Return [X, Y] of the center of cell containing provided text 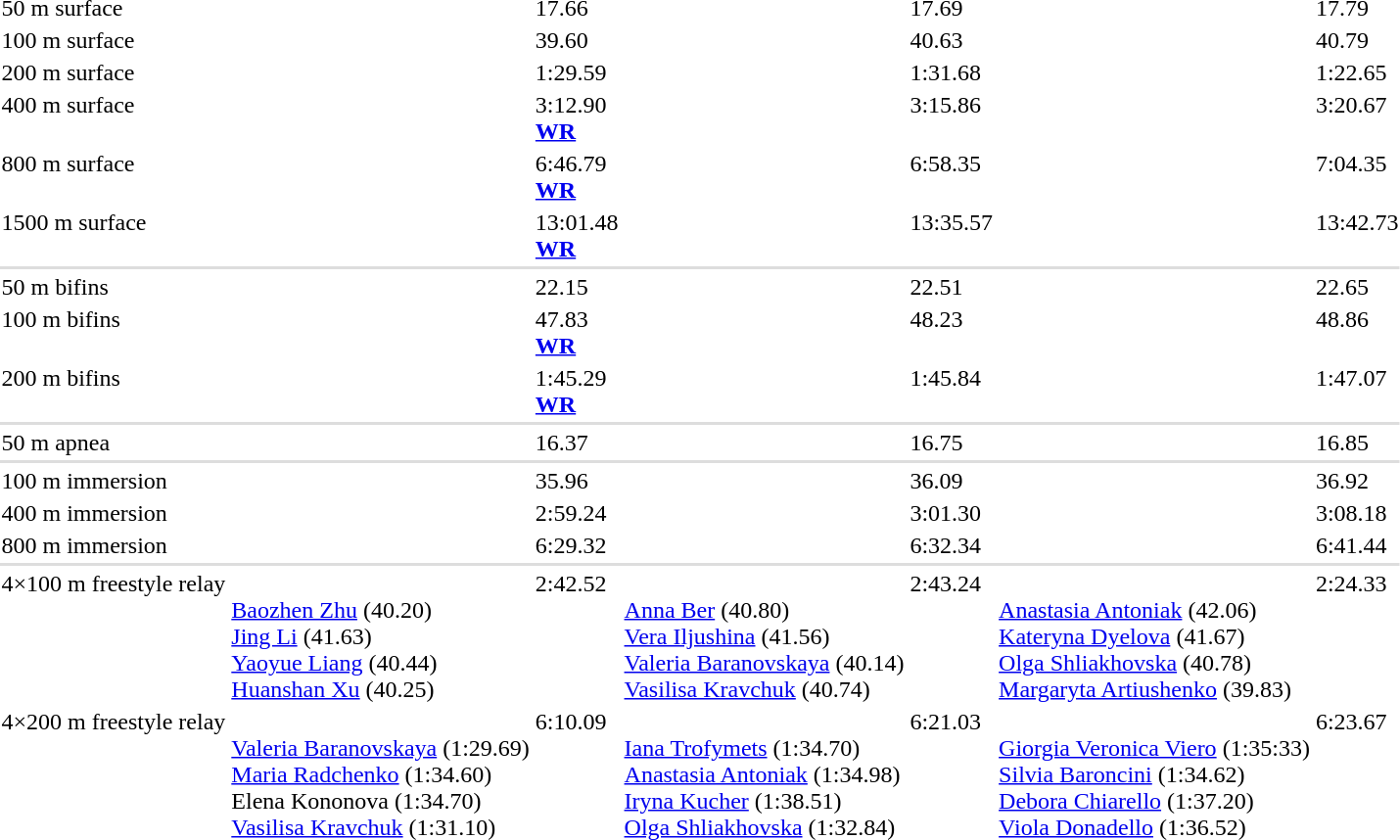
1:31.68 [952, 72]
13:35.57 [952, 235]
36.92 [1357, 481]
2:42.52 [577, 636]
6:41.44 [1357, 545]
1:45.29 WR [577, 392]
800 m surface [114, 176]
2:43.24 [952, 636]
47.83 WR [577, 333]
1500 m surface [114, 235]
1:47.07 [1357, 392]
1:29.59 [577, 72]
200 m surface [114, 72]
4×100 m freestyle relay [114, 636]
3:12.90 WR [577, 117]
16.75 [952, 443]
35.96 [577, 481]
40.63 [952, 40]
Baozhen Zhu (40.20)Jing Li (41.63)Yaoyue Liang (40.44)Huanshan Xu (40.25) [381, 636]
100 m surface [114, 40]
6:32.34 [952, 545]
36.09 [952, 481]
1:45.84 [952, 392]
22.65 [1357, 287]
1:22.65 [1357, 72]
6:46.79 WR [577, 176]
3:20.67 [1357, 117]
13:01.48 WR [577, 235]
50 m bifins [114, 287]
Anna Ber (40.80)Vera Iljushina (41.56)Valeria Baranovskaya (40.14)Vasilisa Kravchuk (40.74) [764, 636]
39.60 [577, 40]
40.79 [1357, 40]
2:59.24 [577, 513]
7:04.35 [1357, 176]
3:01.30 [952, 513]
200 m bifins [114, 392]
100 m bifins [114, 333]
6:29.32 [577, 545]
16.37 [577, 443]
Anastasia Antoniak (42.06)Kateryna Dyelova (41.67)Olga Shliakhovska (40.78)Margaryta Artiushenko (39.83) [1155, 636]
13:42.73 [1357, 235]
3:15.86 [952, 117]
22.51 [952, 287]
48.23 [952, 333]
48.86 [1357, 333]
400 m surface [114, 117]
6:58.35 [952, 176]
2:24.33 [1357, 636]
400 m immersion [114, 513]
800 m immersion [114, 545]
3:08.18 [1357, 513]
100 m immersion [114, 481]
50 m apnea [114, 443]
22.15 [577, 287]
16.85 [1357, 443]
